Find where the given text appears and provide that cell's center as [x, y] coordinate. 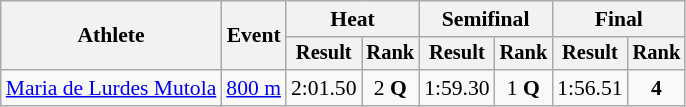
Maria de Lurdes Mutola [112, 88]
Heat [352, 19]
800 m [254, 88]
1:59.30 [456, 88]
4 [657, 88]
Final [618, 19]
Semifinal [486, 19]
2:01.50 [324, 88]
1:56.51 [590, 88]
1 Q [524, 88]
Athlete [112, 36]
2 Q [391, 88]
Event [254, 36]
